Pinpoint the cell where the given text exists, returning its (x, y) midpoint coordinate. 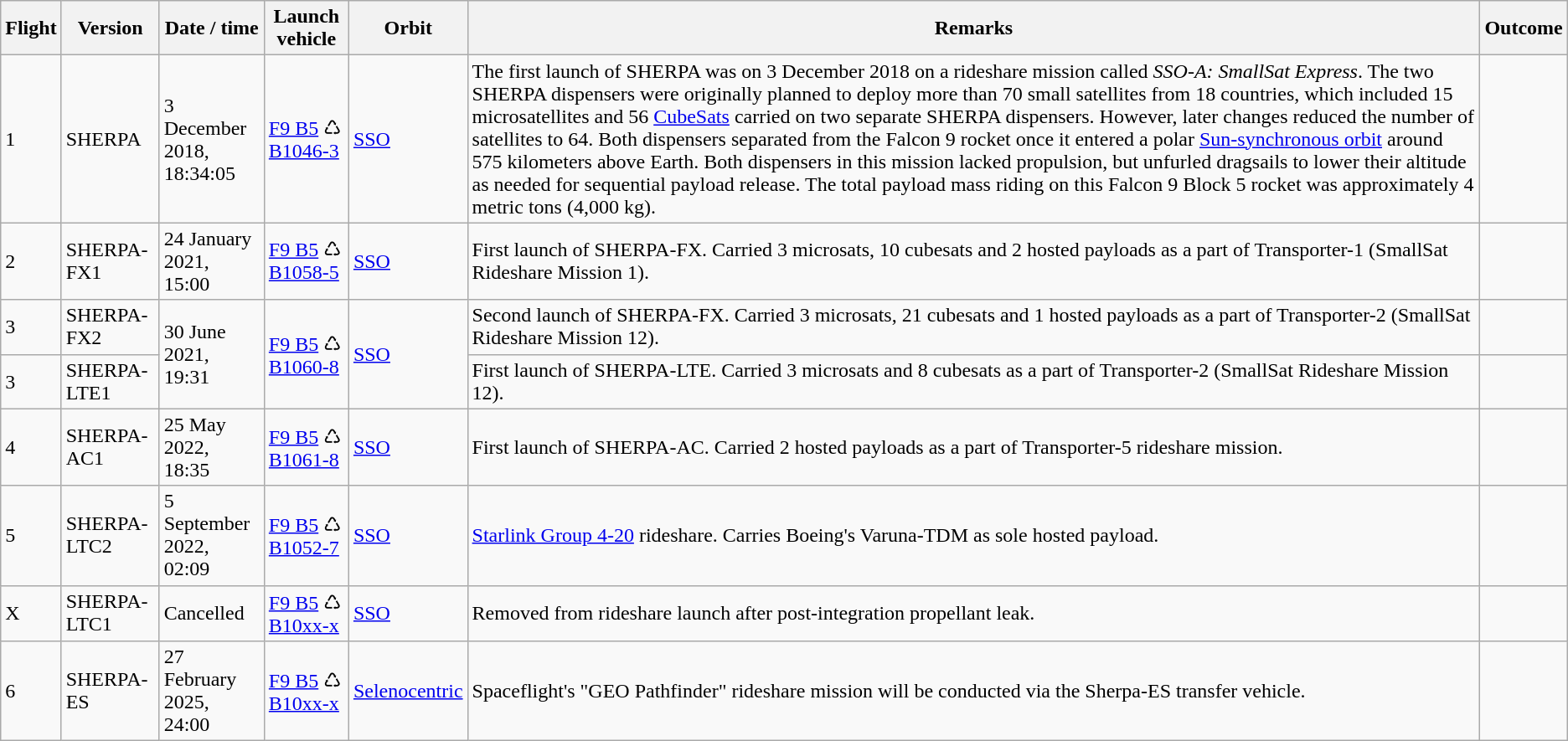
5 September 2022,02:09 (211, 536)
First launch of SHERPA-AC. Carried 2 hosted payloads as a part of Transporter-5 rideshare mission. (973, 447)
25 May 2022,18:35 (211, 447)
6 (31, 692)
SHERPA (111, 139)
SHERPA-LTC1 (111, 613)
27 February 2025,24:00 (211, 692)
Removed from rideshare launch after post-integration propellant leak. (973, 613)
3 December 2018,18:34:05 (211, 139)
4 (31, 447)
Version (111, 28)
1 (31, 139)
First launch of SHERPA-LTE. Carried 3 microsats and 8 cubesats as a part of Transporter-2 (SmallSat Rideshare Mission 12). (973, 382)
Flight (31, 28)
Spaceflight's "GEO Pathfinder" rideshare mission will be conducted via the Sherpa-ES transfer vehicle. (973, 692)
2 (31, 261)
30 June 2021,19:31 (211, 354)
F9 B5 ♺B1052-7 (307, 536)
24 January 2021,15:00 (211, 261)
SHERPA-FX2 (111, 327)
F9 B5 ♺B1058-5 (307, 261)
SHERPA-AC1 (111, 447)
Starlink Group 4-20 rideshare. Carries Boeing's Varuna-TDM as sole hosted payload. (973, 536)
5 (31, 536)
F9 B5 ♺B1060-8 (307, 354)
SHERPA-LTE1 (111, 382)
Cancelled (211, 613)
Date / time (211, 28)
SHERPA-LTC2 (111, 536)
First launch of SHERPA-FX. Carried 3 microsats, 10 cubesats and 2 hosted payloads as a part of Transporter-1 (SmallSat Rideshare Mission 1). (973, 261)
Second launch of SHERPA-FX. Carried 3 microsats, 21 cubesats and 1 hosted payloads as a part of Transporter-2 (SmallSat Rideshare Mission 12). (973, 327)
X (31, 613)
SHERPA-FX1 (111, 261)
Launch vehicle (307, 28)
Outcome (1524, 28)
SHERPA-ES (111, 692)
Remarks (973, 28)
Selenocentric (408, 692)
F9 B5 ♺B1061-8 (307, 447)
F9 B5 ♺B1046-3 (307, 139)
Orbit (408, 28)
